Capture the cell that displays the provided text and extract its [x, y] central coordinate. 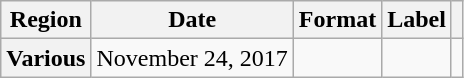
Region [46, 20]
Date [192, 20]
Format [337, 20]
Various [46, 58]
November 24, 2017 [192, 58]
Label [417, 20]
